Determine the (x, y) coordinate at the center of the cell enclosing the given text.  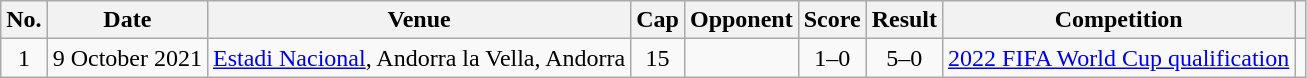
9 October 2021 (127, 58)
Estadi Nacional, Andorra la Vella, Andorra (420, 58)
Result (904, 20)
15 (658, 58)
Date (127, 20)
No. (24, 20)
2022 FIFA World Cup qualification (1119, 58)
Competition (1119, 20)
Venue (420, 20)
5–0 (904, 58)
1 (24, 58)
Score (832, 20)
1–0 (832, 58)
Opponent (741, 20)
Cap (658, 20)
